Capture the cell that displays the provided text and extract its [X, Y] central coordinate. 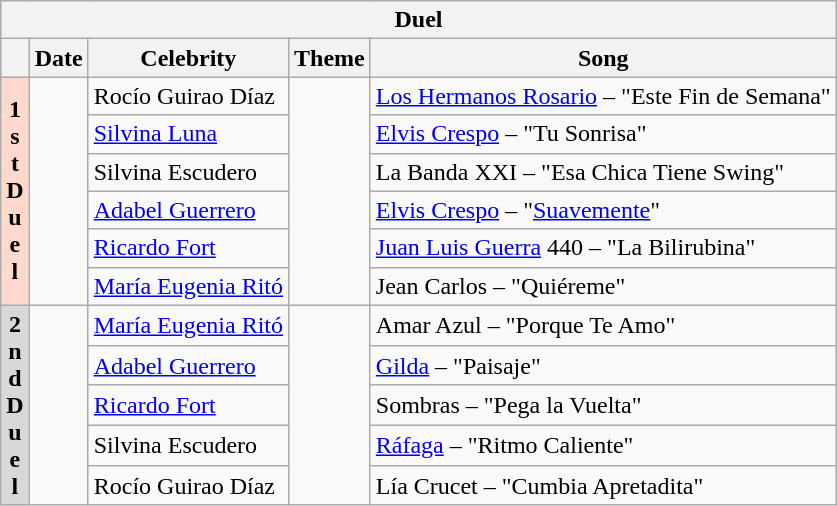
La Banda XXI – "Esa Chica Tiene Swing" [603, 172]
Song [603, 58]
Elvis Crespo – "Tu Sonrisa" [603, 134]
1stDuel [15, 191]
Ráfaga – "Ritmo Caliente" [603, 445]
Duel [418, 20]
Theme [330, 58]
Los Hermanos Rosario – "Este Fin de Semana" [603, 96]
Sombras – "Pega la Vuelta" [603, 405]
Amar Azul – "Porque Te Amo" [603, 325]
Celebrity [188, 58]
Date [58, 58]
Elvis Crespo – "Suavemente" [603, 210]
Silvina Luna [188, 134]
Gilda – "Paisaje" [603, 365]
Jean Carlos – "Quiéreme" [603, 286]
Juan Luis Guerra 440 – "La Bilirubina" [603, 248]
Lía Crucet – "Cumbia Apretadita" [603, 485]
2ndDuel [15, 405]
